Capture the cell that displays the provided text and extract its [X, Y] central coordinate. 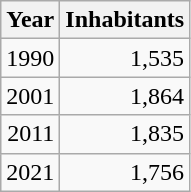
1990 [30, 58]
2011 [30, 134]
1,756 [125, 172]
2001 [30, 96]
Inhabitants [125, 20]
Year [30, 20]
2021 [30, 172]
1,835 [125, 134]
1,535 [125, 58]
1,864 [125, 96]
